Locate the cell with the specified text and output its [x, y] center coordinate. 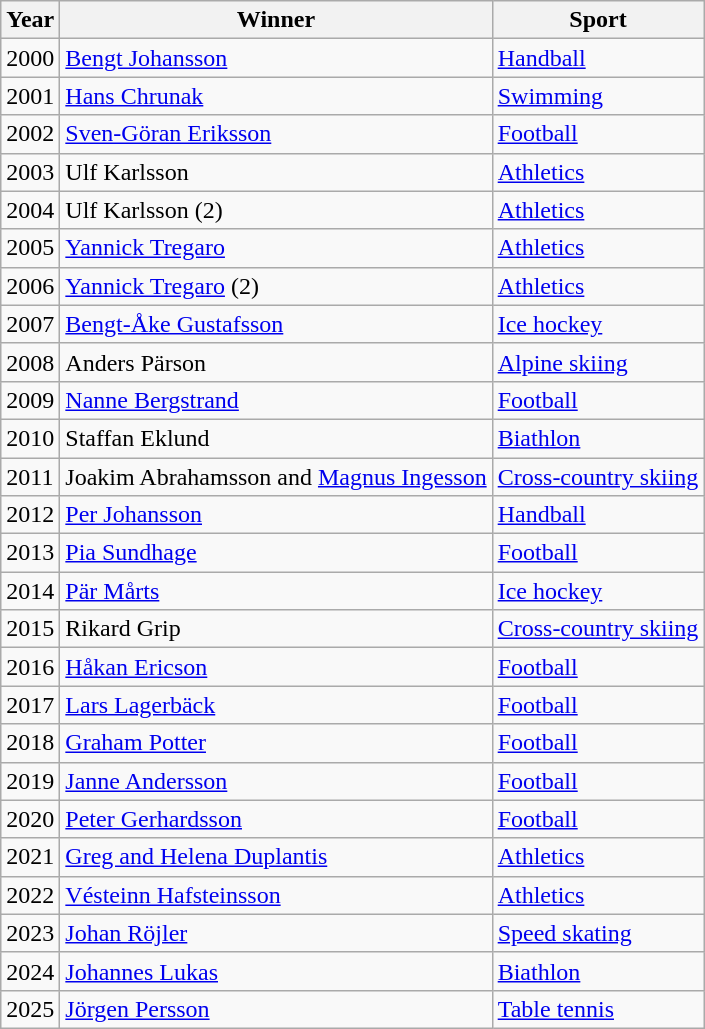
2009 [30, 400]
2018 [30, 743]
Sport [598, 20]
Winner [276, 20]
Johan Röjler [276, 933]
Yannick Tregaro [276, 248]
Vésteinn Hafsteinsson [276, 895]
Joakim Abrahamsson and Magnus Ingesson [276, 477]
2016 [30, 667]
Anders Pärson [276, 362]
2003 [30, 172]
2015 [30, 629]
2022 [30, 895]
Janne Andersson [276, 781]
Johannes Lukas [276, 971]
Ulf Karlsson (2) [276, 210]
Sven-Göran Eriksson [276, 134]
Lars Lagerbäck [276, 705]
2007 [30, 324]
2021 [30, 857]
Rikard Grip [276, 629]
Staffan Eklund [276, 438]
2025 [30, 1009]
Year [30, 20]
Speed skating [598, 933]
2011 [30, 477]
2005 [30, 248]
Swimming [598, 96]
Hans Chrunak [276, 96]
2010 [30, 438]
2020 [30, 819]
2023 [30, 933]
2017 [30, 705]
Bengt Johansson [276, 58]
Per Johansson [276, 515]
2013 [30, 553]
Peter Gerhardsson [276, 819]
2001 [30, 96]
Alpine skiing [598, 362]
2002 [30, 134]
2004 [30, 210]
Pär Mårts [276, 591]
Greg and Helena Duplantis [276, 857]
2019 [30, 781]
Håkan Ericson [276, 667]
Yannick Tregaro (2) [276, 286]
2000 [30, 58]
2014 [30, 591]
Pia Sundhage [276, 553]
2008 [30, 362]
2012 [30, 515]
Ulf Karlsson [276, 172]
Jörgen Persson [276, 1009]
Table tennis [598, 1009]
Graham Potter [276, 743]
2006 [30, 286]
Nanne Bergstrand [276, 400]
Bengt-Åke Gustafsson [276, 324]
2024 [30, 971]
